Output the [X, Y] coordinate of the center of the cell containing the given text.  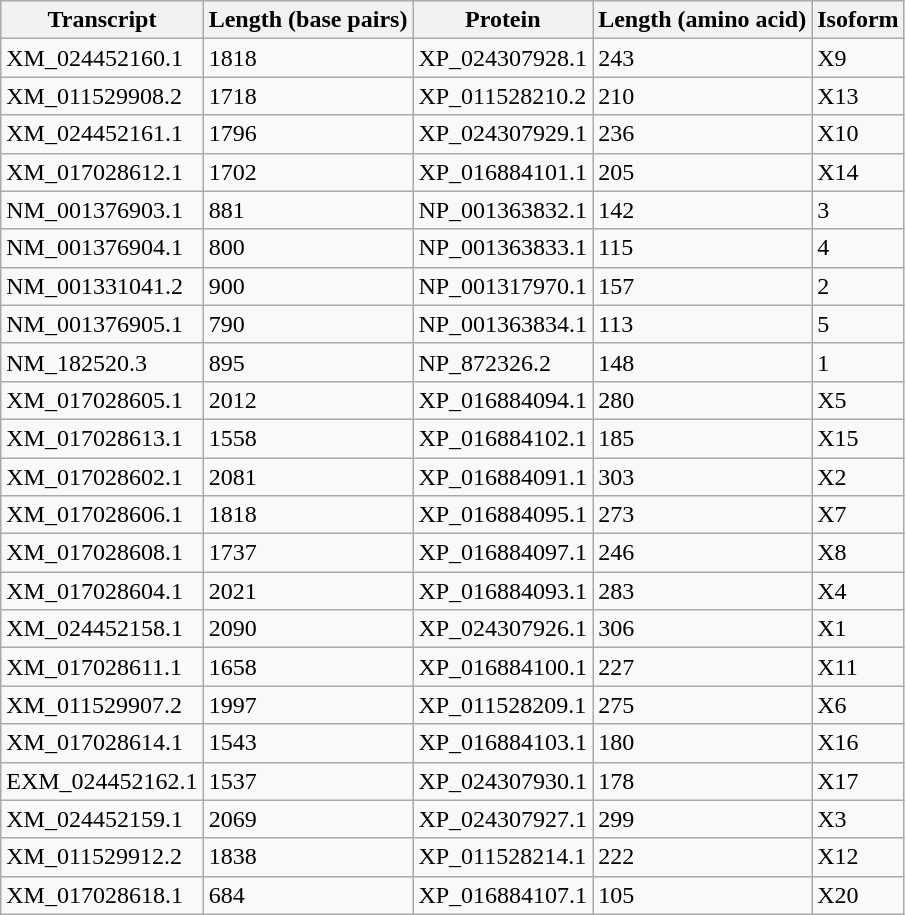
180 [702, 743]
306 [702, 629]
Transcript [102, 20]
2021 [308, 591]
NM_182520.3 [102, 362]
NP_001317970.1 [503, 286]
XP_024307930.1 [503, 781]
2069 [308, 819]
XM_011529908.2 [102, 96]
XM_011529912.2 [102, 857]
NM_001331041.2 [102, 286]
185 [702, 438]
XP_016884100.1 [503, 667]
Isoform [858, 20]
115 [702, 248]
895 [308, 362]
XP_024307927.1 [503, 819]
X5 [858, 400]
X20 [858, 895]
XM_017028602.1 [102, 477]
227 [702, 667]
1796 [308, 134]
3 [858, 210]
XP_016884094.1 [503, 400]
XP_016884103.1 [503, 743]
275 [702, 705]
XP_016884102.1 [503, 438]
5 [858, 324]
XM_017028614.1 [102, 743]
2081 [308, 477]
XP_024307928.1 [503, 58]
4 [858, 248]
XP_024307926.1 [503, 629]
NP_872326.2 [503, 362]
1718 [308, 96]
X13 [858, 96]
XP_016884093.1 [503, 591]
XP_011528209.1 [503, 705]
303 [702, 477]
X2 [858, 477]
XM_017028612.1 [102, 172]
XM_024452161.1 [102, 134]
X9 [858, 58]
XP_016884091.1 [503, 477]
XM_024452159.1 [102, 819]
XP_024307929.1 [503, 134]
XP_016884101.1 [503, 172]
684 [308, 895]
XP_016884107.1 [503, 895]
280 [702, 400]
243 [702, 58]
X14 [858, 172]
1 [858, 362]
222 [702, 857]
X15 [858, 438]
X1 [858, 629]
881 [308, 210]
1838 [308, 857]
2 [858, 286]
XM_017028605.1 [102, 400]
XM_011529907.2 [102, 705]
XP_016884095.1 [503, 515]
1702 [308, 172]
273 [702, 515]
X10 [858, 134]
XM_017028606.1 [102, 515]
X12 [858, 857]
NM_001376904.1 [102, 248]
X7 [858, 515]
1558 [308, 438]
790 [308, 324]
205 [702, 172]
148 [702, 362]
236 [702, 134]
900 [308, 286]
X3 [858, 819]
105 [702, 895]
113 [702, 324]
142 [702, 210]
283 [702, 591]
X17 [858, 781]
XM_017028611.1 [102, 667]
2090 [308, 629]
EXM_024452162.1 [102, 781]
X4 [858, 591]
XP_011528214.1 [503, 857]
1537 [308, 781]
299 [702, 819]
XM_024452158.1 [102, 629]
Length (amino acid) [702, 20]
246 [702, 553]
XM_017028618.1 [102, 895]
XM_017028613.1 [102, 438]
X16 [858, 743]
Protein [503, 20]
XM_017028604.1 [102, 591]
NM_001376903.1 [102, 210]
178 [702, 781]
1543 [308, 743]
XM_024452160.1 [102, 58]
210 [702, 96]
2012 [308, 400]
XP_011528210.2 [503, 96]
800 [308, 248]
1997 [308, 705]
NP_001363833.1 [503, 248]
NP_001363832.1 [503, 210]
Length (base pairs) [308, 20]
1737 [308, 553]
XM_017028608.1 [102, 553]
157 [702, 286]
X8 [858, 553]
NM_001376905.1 [102, 324]
NP_001363834.1 [503, 324]
X11 [858, 667]
1658 [308, 667]
XP_016884097.1 [503, 553]
X6 [858, 705]
